Return the [x, y] coordinate for the center point of the cell that contains the specified text.  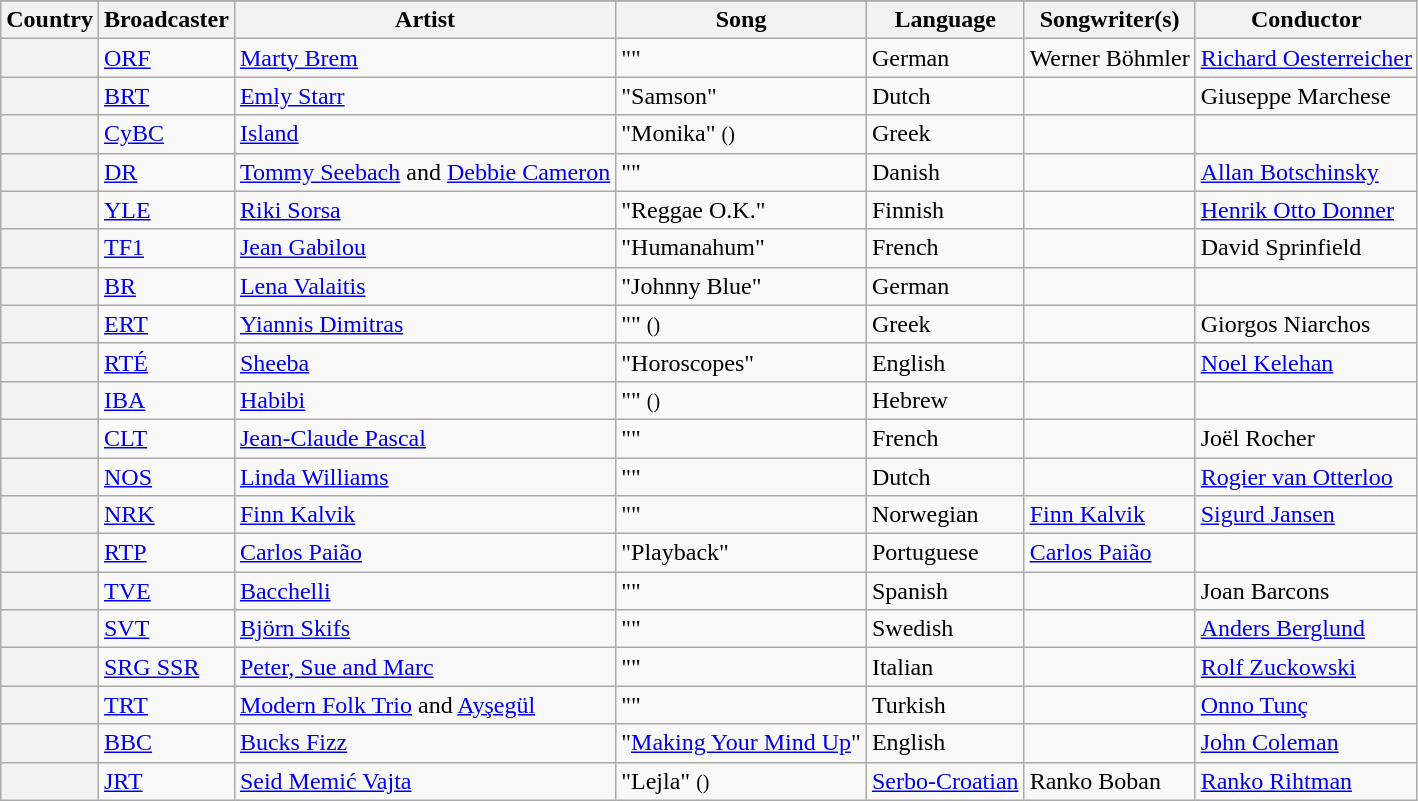
Anders Berglund [1306, 629]
Sigurd Jansen [1306, 515]
YLE [166, 210]
"Horoscopes" [742, 362]
BR [166, 286]
Bacchelli [424, 591]
RTP [166, 553]
DR [166, 172]
Song [742, 20]
Richard Oesterreicher [1306, 58]
Jean Gabilou [424, 248]
Hebrew [945, 400]
Allan Botschinsky [1306, 172]
David Sprinfield [1306, 248]
Italian [945, 667]
Björn Skifs [424, 629]
Finnish [945, 210]
ERT [166, 324]
"Samson" [742, 96]
Norwegian [945, 515]
Joan Barcons [1306, 591]
Giorgos Niarchos [1306, 324]
"Reggae O.K." [742, 210]
Serbo-Croatian [945, 781]
Onno Tunç [1306, 705]
Ranko Rihtman [1306, 781]
BBC [166, 743]
Bucks Fizz [424, 743]
NOS [166, 477]
CLT [166, 438]
Yiannis Dimitras [424, 324]
"Lejla" () [742, 781]
TRT [166, 705]
Songwriter(s) [1110, 20]
SRG SSR [166, 667]
Spanish [945, 591]
Country [50, 20]
BRT [166, 96]
Portuguese [945, 553]
Conductor [1306, 20]
"Playback" [742, 553]
SVT [166, 629]
"Monika" () [742, 134]
Linda Williams [424, 477]
Danish [945, 172]
Island [424, 134]
Riki Sorsa [424, 210]
Broadcaster [166, 20]
Noel Kelehan [1306, 362]
Emly Starr [424, 96]
TF1 [166, 248]
Ranko Boban [1110, 781]
John Coleman [1306, 743]
Sheeba [424, 362]
Joël Rocher [1306, 438]
Seid Memić Vajta [424, 781]
TVE [166, 591]
Giuseppe Marchese [1306, 96]
Peter, Sue and Marc [424, 667]
Marty Brem [424, 58]
Rogier van Otterloo [1306, 477]
JRT [166, 781]
Habibi [424, 400]
Tommy Seebach and Debbie Cameron [424, 172]
Turkish [945, 705]
Swedish [945, 629]
Rolf Zuckowski [1306, 667]
RTÉ [166, 362]
Artist [424, 20]
CyBC [166, 134]
"Johnny Blue" [742, 286]
Henrik Otto Donner [1306, 210]
Jean-Claude Pascal [424, 438]
Language [945, 20]
ORF [166, 58]
"Humanahum" [742, 248]
IBA [166, 400]
Lena Valaitis [424, 286]
Modern Folk Trio and Ayşegül [424, 705]
"Making Your Mind Up" [742, 743]
NRK [166, 515]
Werner Böhmler [1110, 58]
